Pinpoint the cell where the given text exists, returning its (x, y) midpoint coordinate. 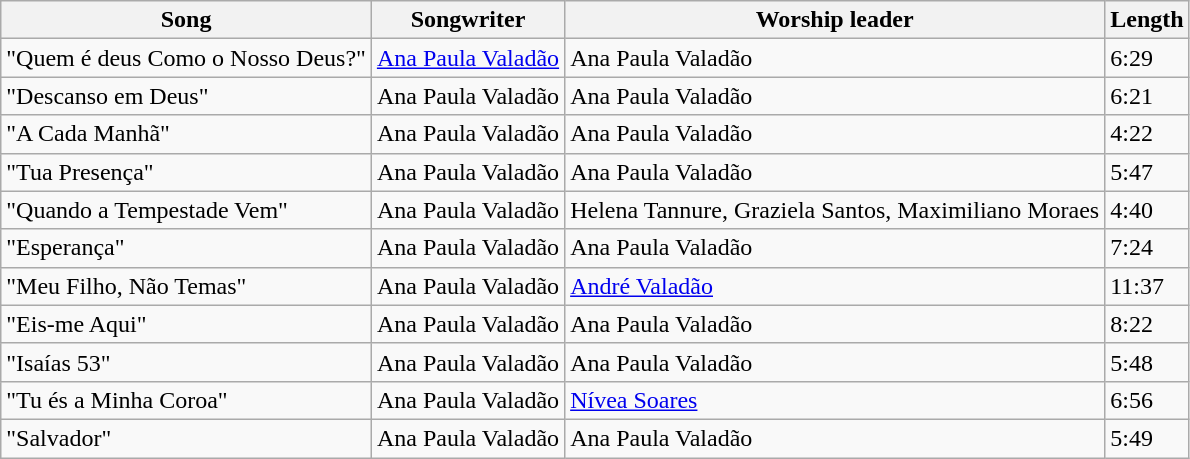
5:48 (1147, 362)
Songwriter (468, 20)
4:22 (1147, 134)
Helena Tannure, Graziela Santos, Maximiliano Moraes (835, 210)
Length (1147, 20)
6:29 (1147, 58)
5:47 (1147, 172)
6:56 (1147, 400)
"Salvador" (186, 438)
"Tua Presença" (186, 172)
"Tu és a Minha Coroa" (186, 400)
"Meu Filho, Não Temas" (186, 286)
"Quando a Tempestade Vem" (186, 210)
"Eis-me Aqui" (186, 324)
André Valadão (835, 286)
8:22 (1147, 324)
"Descanso em Deus" (186, 96)
5:49 (1147, 438)
"Esperança" (186, 248)
6:21 (1147, 96)
7:24 (1147, 248)
Song (186, 20)
11:37 (1147, 286)
Nívea Soares (835, 400)
4:40 (1147, 210)
"Quem é deus Como o Nosso Deus?" (186, 58)
Worship leader (835, 20)
"A Cada Manhã" (186, 134)
"Isaías 53" (186, 362)
